Output the [X, Y] coordinate of the center of the cell containing the given text.  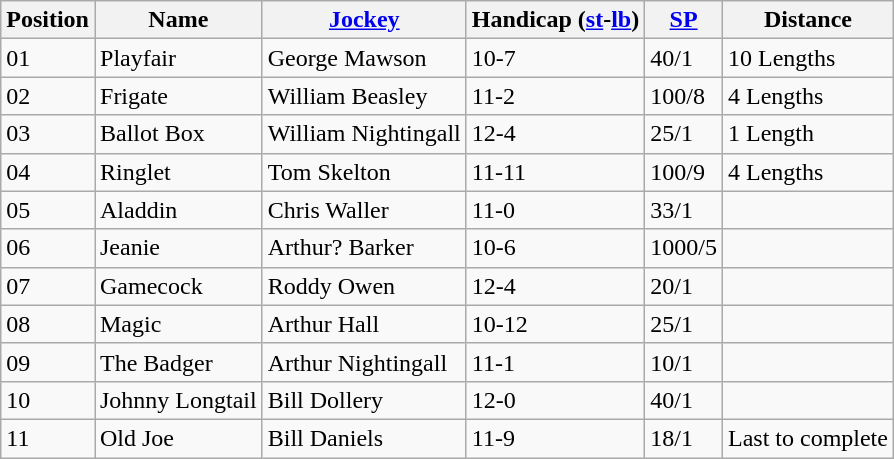
11-9 [555, 438]
Distance [808, 20]
Gamecock [178, 286]
06 [48, 248]
Roddy Owen [364, 286]
18/1 [684, 438]
Frigate [178, 96]
The Badger [178, 362]
Arthur Hall [364, 324]
Handicap (st-lb) [555, 20]
Arthur Nightingall [364, 362]
Ballot Box [178, 134]
Ringlet [178, 172]
Bill Daniels [364, 438]
07 [48, 286]
100/9 [684, 172]
SP [684, 20]
04 [48, 172]
09 [48, 362]
Johnny Longtail [178, 400]
10-12 [555, 324]
Magic [178, 324]
01 [48, 58]
Position [48, 20]
11-2 [555, 96]
08 [48, 324]
1000/5 [684, 248]
20/1 [684, 286]
William Beasley [364, 96]
Chris Waller [364, 210]
Jeanie [178, 248]
05 [48, 210]
1 Length [808, 134]
Jockey [364, 20]
10-6 [555, 248]
Playfair [178, 58]
Name [178, 20]
George Mawson [364, 58]
11-0 [555, 210]
33/1 [684, 210]
10-7 [555, 58]
11-1 [555, 362]
11 [48, 438]
Arthur? Barker [364, 248]
03 [48, 134]
10 Lengths [808, 58]
Tom Skelton [364, 172]
12-0 [555, 400]
Old Joe [178, 438]
Bill Dollery [364, 400]
02 [48, 96]
10 [48, 400]
11-11 [555, 172]
Last to complete [808, 438]
10/1 [684, 362]
100/8 [684, 96]
Aladdin [178, 210]
William Nightingall [364, 134]
